Output the [X, Y] coordinate of the center of the cell containing the given text.  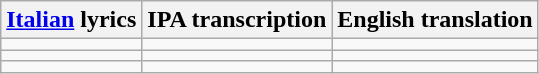
English translation [435, 20]
IPA transcription [237, 20]
Italian lyrics [72, 20]
